Determine the (x, y) coordinate at the center of the cell enclosing the given text.  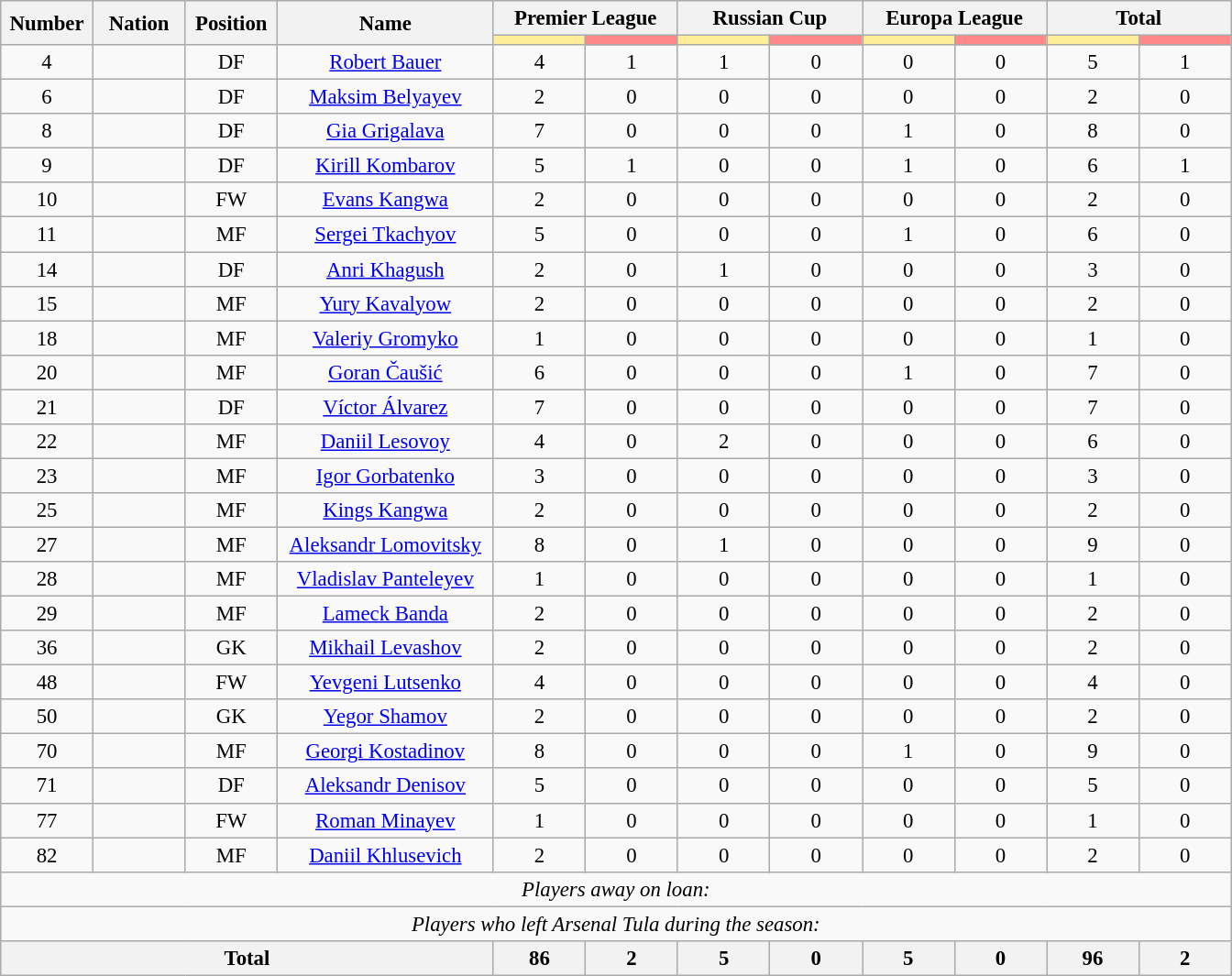
Goran Čaušić (386, 372)
Sergei Tkachyov (386, 235)
18 (48, 338)
Players away on loan: (616, 889)
Aleksandr Lomovitsky (386, 544)
29 (48, 614)
22 (48, 442)
Gia Grigalava (386, 131)
Mikhail Levashov (386, 648)
82 (48, 855)
23 (48, 476)
Players who left Arsenal Tula during the season: (616, 924)
86 (539, 959)
71 (48, 786)
Aleksandr Denisov (386, 786)
Europa League (953, 18)
20 (48, 372)
77 (48, 820)
Yevgeni Lutsenko (386, 683)
96 (1093, 959)
14 (48, 269)
Yury Kavalyow (386, 303)
10 (48, 201)
Roman Minayev (386, 820)
Yegor Shamov (386, 717)
Lameck Banda (386, 614)
25 (48, 510)
Anri Khagush (386, 269)
48 (48, 683)
Nation (139, 23)
Daniil Khlusevich (386, 855)
Name (386, 23)
Kings Kangwa (386, 510)
28 (48, 579)
21 (48, 407)
11 (48, 235)
Premier League (585, 18)
36 (48, 648)
Evans Kangwa (386, 201)
Russian Cup (770, 18)
50 (48, 717)
15 (48, 303)
Robert Bauer (386, 62)
Position (231, 23)
70 (48, 751)
Igor Gorbatenko (386, 476)
Valeriy Gromyko (386, 338)
Maksim Belyayev (386, 97)
27 (48, 544)
Daniil Lesovoy (386, 442)
Georgi Kostadinov (386, 751)
Víctor Álvarez (386, 407)
Kirill Kombarov (386, 166)
Number (48, 23)
Vladislav Panteleyev (386, 579)
